Output the (x, y) coordinate of the center of the cell containing the given text.  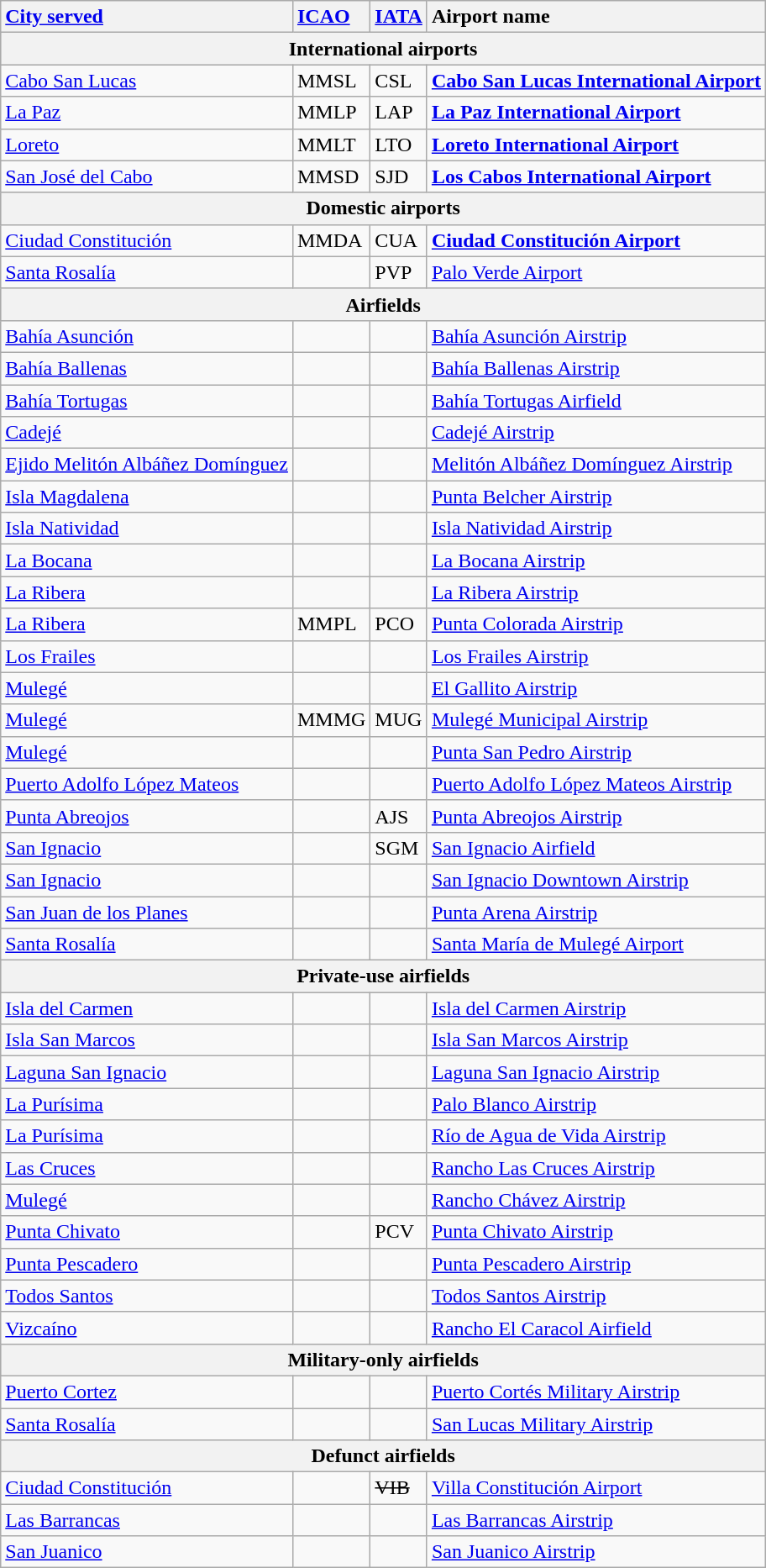
San Ignacio Downtown Airstrip (596, 880)
San Juanico Airstrip (596, 1552)
Bahía Tortugas Airfield (596, 401)
Villa Constitución Airport (596, 1488)
LAP (399, 113)
SGM (399, 848)
Rancho Las Cruces Airstrip (596, 1168)
Palo Verde Airport (596, 272)
Laguna San Ignacio Airstrip (596, 1072)
Todos Santos (147, 1296)
Las Cruces (147, 1168)
Los Frailes (147, 656)
MUG (399, 720)
Rancho El Caracol Airfield (596, 1328)
LTO (399, 145)
Isla San Marcos (147, 1040)
Punta Belcher Airstrip (596, 497)
La Paz (147, 113)
San José del Cabo (147, 176)
International airports (383, 49)
Isla Natividad Airstrip (596, 529)
Punta San Pedro Airstrip (596, 752)
MMMG (331, 720)
Bahía Ballenas Airstrip (596, 368)
Airfields (383, 304)
Cabo San Lucas (147, 81)
La Bocana (147, 560)
Loreto International Airport (596, 145)
Punta Abreojos Airstrip (596, 816)
City served (147, 17)
MMDA (331, 240)
Cabo San Lucas International Airport (596, 81)
VIB (399, 1488)
CUA (399, 240)
San Lucas Military Airstrip (596, 1424)
Rancho Chávez Airstrip (596, 1200)
MMSL (331, 81)
San Juanico (147, 1552)
Palo Blanco Airstrip (596, 1104)
Bahía Tortugas (147, 401)
Isla Magdalena (147, 497)
Punta Colorada Airstrip (596, 624)
PCV (399, 1232)
Punta Abreojos (147, 816)
Defunct airfields (383, 1456)
Todos Santos Airstrip (596, 1296)
AJS (399, 816)
Private-use airfields (383, 976)
Domestic airports (383, 208)
Punta Chivato (147, 1232)
Las Barrancas Airstrip (596, 1520)
Isla del Carmen (147, 1008)
Bahía Ballenas (147, 368)
Bahía Asunción (147, 336)
Ejido Melitón Albáñez Domínguez (147, 465)
Laguna San Ignacio (147, 1072)
MMSD (331, 176)
Airport name (596, 17)
Mulegé Municipal Airstrip (596, 720)
Melitón Albáñez Domínguez Airstrip (596, 465)
Vizcaíno (147, 1328)
Isla del Carmen Airstrip (596, 1008)
Punta Arena Airstrip (596, 912)
San Ignacio Airfield (596, 848)
Ciudad Constitución Airport (596, 240)
MMPL (331, 624)
PVP (399, 272)
IATA (399, 17)
Punta Chivato Airstrip (596, 1232)
San Juan de los Planes (147, 912)
La Bocana Airstrip (596, 560)
Bahía Asunción Airstrip (596, 336)
ICAO (331, 17)
Military-only airfields (383, 1360)
Isla Natividad (147, 529)
Cadejé (147, 433)
SJD (399, 176)
Punta Pescadero (147, 1264)
Isla San Marcos Airstrip (596, 1040)
MMLP (331, 113)
Puerto Cortés Military Airstrip (596, 1392)
Río de Agua de Vida Airstrip (596, 1136)
El Gallito Airstrip (596, 688)
CSL (399, 81)
PCO (399, 624)
Puerto Cortez (147, 1392)
Santa María de Mulegé Airport (596, 944)
Loreto (147, 145)
La Paz International Airport (596, 113)
Puerto Adolfo López Mateos Airstrip (596, 784)
Las Barrancas (147, 1520)
Punta Pescadero Airstrip (596, 1264)
Los Frailes Airstrip (596, 656)
La Ribera Airstrip (596, 592)
Puerto Adolfo López Mateos (147, 784)
Cadejé Airstrip (596, 433)
MMLT (331, 145)
Los Cabos International Airport (596, 176)
